Pinpoint the cell where the given text exists, returning its [x, y] midpoint coordinate. 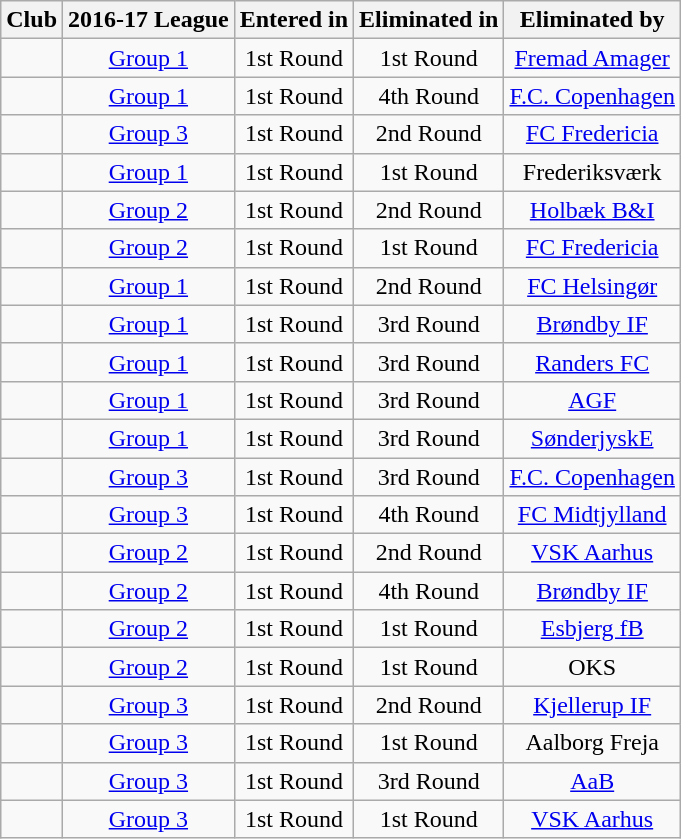
2016-17 League [149, 20]
Eliminated by [592, 20]
Aalborg Freja [592, 743]
FC Midtjylland [592, 515]
Holbæk B&I [592, 210]
Eliminated in [429, 20]
Esbjerg fB [592, 629]
Club [32, 20]
Kjellerup IF [592, 705]
Entered in [294, 20]
FC Helsingør [592, 286]
Fremad Amager [592, 58]
AaB [592, 781]
Randers FC [592, 362]
OKS [592, 667]
SønderjyskE [592, 438]
AGF [592, 400]
Frederiksværk [592, 172]
